Capture the cell that displays the provided text and extract its [x, y] central coordinate. 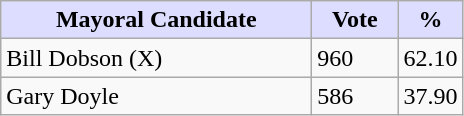
Vote [355, 20]
Mayoral Candidate [156, 20]
% [430, 20]
Bill Dobson (X) [156, 58]
37.90 [430, 96]
62.10 [430, 58]
960 [355, 58]
586 [355, 96]
Gary Doyle [156, 96]
